Output the (X, Y) coordinate of the center of the cell containing the given text.  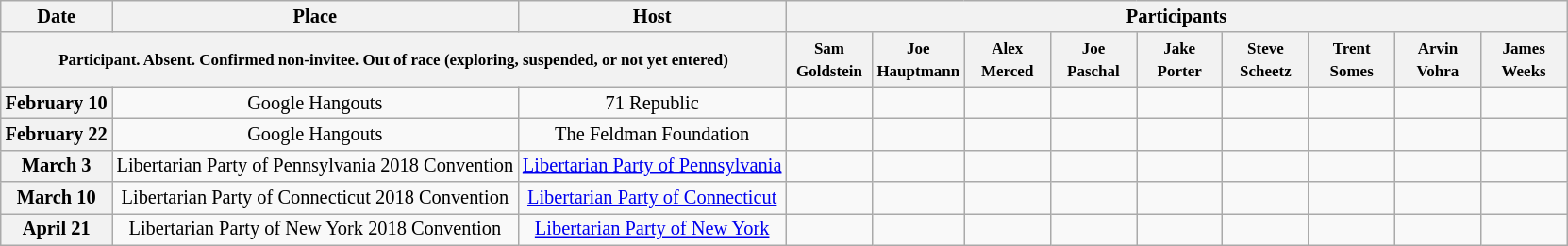
Joe Paschal (1093, 59)
February 10 (57, 103)
Place (315, 16)
Libertarian Party of Connecticut 2018 Convention (315, 198)
Trent Somes (1351, 59)
February 22 (57, 134)
April 21 (57, 229)
Jake Porter (1179, 59)
March 10 (57, 198)
Alex Merced (1008, 59)
Libertarian Party of Connecticut (652, 198)
Libertarian Party of New York (652, 229)
Arvin Vohra (1438, 59)
Date (57, 16)
Steve Scheetz (1266, 59)
Participants (1176, 16)
Joe Hauptmann (919, 59)
Host (652, 16)
Participant. Absent. Confirmed non-invitee. Out of race (exploring, suspended, or not yet entered) (394, 59)
Sam Goldstein (828, 59)
James Weeks (1525, 59)
March 3 (57, 166)
Libertarian Party of New York 2018 Convention (315, 229)
Libertarian Party of Pennsylvania 2018 Convention (315, 166)
Libertarian Party of Pennsylvania (652, 166)
The Feldman Foundation (652, 134)
71 Republic (652, 103)
